Find where the given text appears and provide that cell's center as (x, y) coordinate. 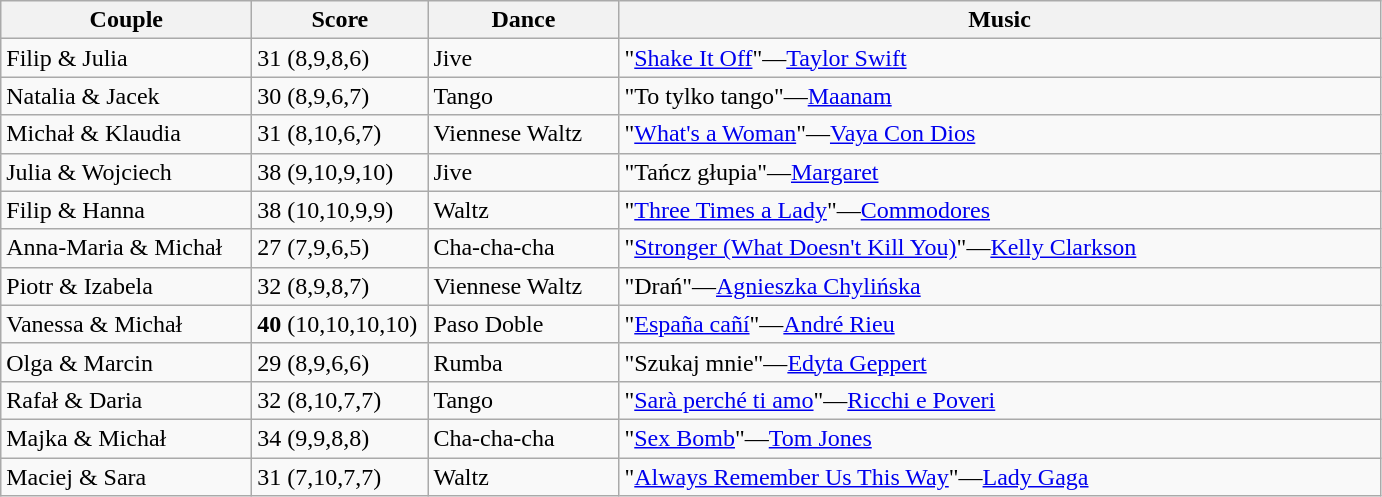
"Drań"—Agnieszka Chylińska (1000, 286)
Natalia & Jacek (126, 96)
Piotr & Izabela (126, 286)
Vanessa & Michał (126, 324)
"Sex Bomb"—Tom Jones (1000, 438)
31 (7,10,7,7) (340, 477)
34 (9,9,8,8) (340, 438)
Rumba (524, 362)
30 (8,9,6,7) (340, 96)
"Shake It Off"—Taylor Swift (1000, 58)
32 (8,9,8,7) (340, 286)
Rafał & Daria (126, 400)
"Stronger (What Doesn't Kill You)"—Kelly Clarkson (1000, 248)
38 (9,10,9,10) (340, 172)
"Tańcz głupia"—Margaret (1000, 172)
31 (8,9,8,6) (340, 58)
Paso Doble (524, 324)
31 (8,10,6,7) (340, 134)
"Three Times a Lady"—Commodores (1000, 210)
Couple (126, 20)
Filip & Julia (126, 58)
"Always Remember Us This Way"—Lady Gaga (1000, 477)
Majka & Michał (126, 438)
32 (8,10,7,7) (340, 400)
"To tylko tango"—Maanam (1000, 96)
Olga & Marcin (126, 362)
Michał & Klaudia (126, 134)
Filip & Hanna (126, 210)
38 (10,10,9,9) (340, 210)
27 (7,9,6,5) (340, 248)
"Sarà perché ti amo"—Ricchi e Poveri (1000, 400)
Maciej & Sara (126, 477)
40 (10,10,10,10) (340, 324)
"Szukaj mnie"—Edyta Geppert (1000, 362)
29 (8,9,6,6) (340, 362)
"España cañí"—André Rieu (1000, 324)
Julia & Wojciech (126, 172)
Score (340, 20)
Dance (524, 20)
"What's a Woman"—Vaya Con Dios (1000, 134)
Music (1000, 20)
Anna-Maria & Michał (126, 248)
